Locate the cell with the specified text and output its [X, Y] center coordinate. 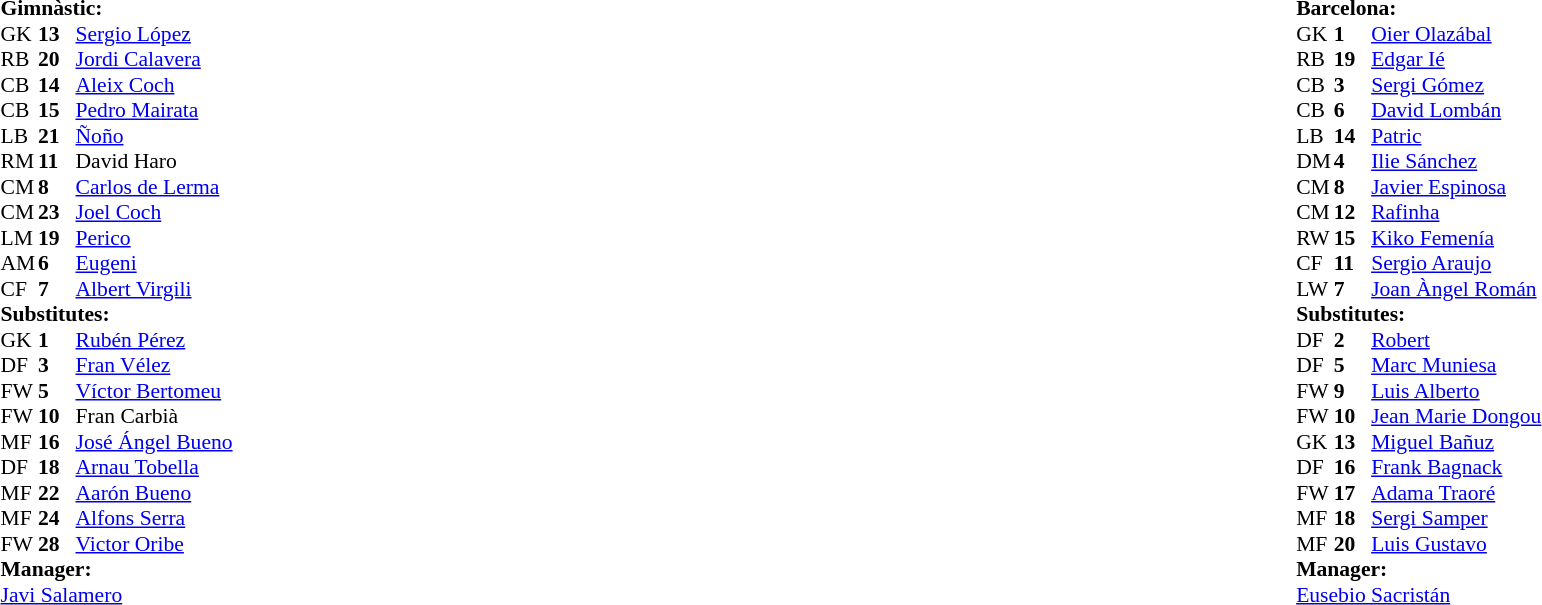
Eugeni [154, 263]
Frank Bagnack [1456, 467]
Sergio Araujo [1456, 263]
17 [1353, 493]
Fran Carbià [154, 417]
Robert [1456, 340]
Sergi Samper [1456, 519]
Ilie Sánchez [1456, 161]
Carlos de Lerma [154, 187]
Fran Vélez [154, 365]
RM [19, 161]
Pedro Mairata [154, 111]
Miguel Bañuz [1456, 442]
22 [57, 493]
Patric [1456, 136]
21 [57, 136]
Arnau Tobella [154, 467]
Sergi Gómez [1456, 85]
Alfons Serra [154, 519]
Javier Espinosa [1456, 187]
Edgar Ié [1456, 59]
Oier Olazábal [1456, 34]
Aarón Bueno [154, 493]
Albert Virgili [154, 289]
AM [19, 263]
DM [1315, 161]
24 [57, 519]
Rubén Pérez [154, 340]
LM [19, 238]
Jean Marie Dongou [1456, 417]
Víctor Bertomeu [154, 391]
28 [57, 544]
RW [1315, 238]
David Lombán [1456, 111]
Kiko Femenía [1456, 238]
José Ángel Bueno [154, 442]
Marc Muniesa [1456, 365]
Luis Gustavo [1456, 544]
23 [57, 213]
Ñoño [154, 136]
4 [1353, 161]
Aleix Coch [154, 85]
Joel Coch [154, 213]
David Haro [154, 161]
Joan Àngel Román [1456, 289]
2 [1353, 340]
Victor Oribe [154, 544]
12 [1353, 213]
LW [1315, 289]
Luis Alberto [1456, 391]
9 [1353, 391]
Sergio López [154, 34]
Perico [154, 238]
Adama Traoré [1456, 493]
Jordi Calavera [154, 59]
Rafinha [1456, 213]
